Find where the given text appears and provide that cell's center as (x, y) coordinate. 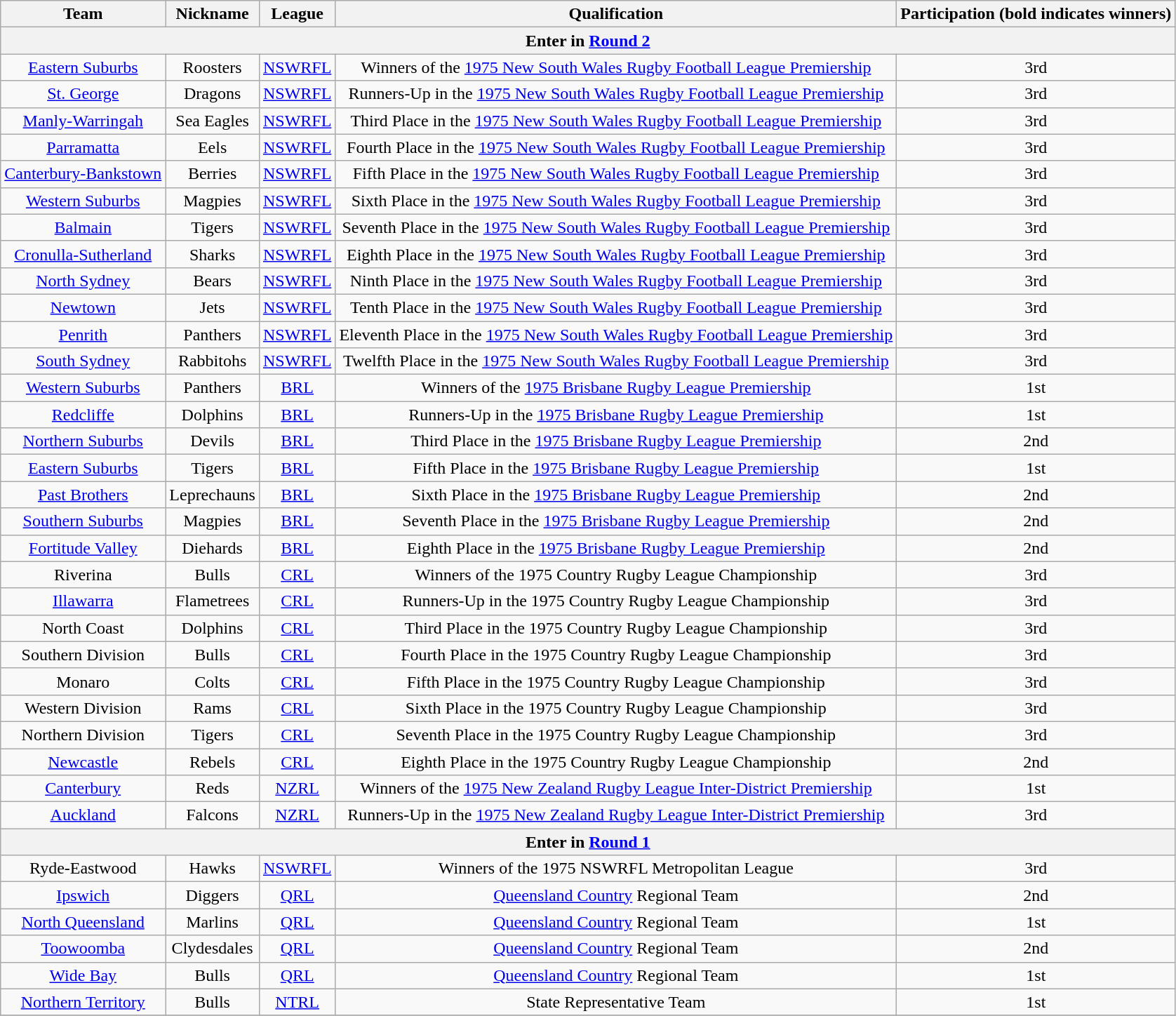
Manly-Warringah (83, 121)
Hawks (213, 869)
Jets (213, 307)
Canterbury (83, 789)
Southern Division (83, 655)
Runners-Up in the 1975 Country Rugby League Championship (616, 601)
North Queensland (83, 922)
Clydesdales (213, 949)
Winners of the 1975 NSWRFL Metropolitan League (616, 869)
Third Place in the 1975 Brisbane Rugby League Premiership (616, 441)
North Coast (83, 628)
Nickname (213, 14)
Rams (213, 708)
Sixth Place in the 1975 Country Rugby League Championship (616, 708)
Diggers (213, 895)
Ninth Place in the 1975 New South Wales Rugby Football League Premiership (616, 281)
Qualification (616, 14)
Southern Suburbs (83, 521)
Toowoomba (83, 949)
North Sydney (83, 281)
St. George (83, 94)
Rebels (213, 761)
State Representative Team (616, 1002)
Dragons (213, 94)
Flametrees (213, 601)
Ryde-Eastwood (83, 869)
Penrith (83, 335)
Runners-Up in the 1975 New South Wales Rugby Football League Premiership (616, 94)
Eighth Place in the 1975 Country Rugby League Championship (616, 761)
Third Place in the 1975 Country Rugby League Championship (616, 628)
Winners of the 1975 New South Wales Rugby Football League Premiership (616, 67)
Wide Bay (83, 975)
Ipswich (83, 895)
Fifth Place in the 1975 New South Wales Rugby Football League Premiership (616, 174)
Parramatta (83, 147)
Rabbitohs (213, 361)
Northern Suburbs (83, 441)
Bears (213, 281)
Team (83, 14)
Winners of the 1975 Brisbane Rugby League Premiership (616, 388)
Sixth Place in the 1975 Brisbane Rugby League Premiership (616, 495)
Past Brothers (83, 495)
Fourth Place in the 1975 New South Wales Rugby Football League Premiership (616, 147)
Newtown (83, 307)
Falcons (213, 815)
Seventh Place in the 1975 Brisbane Rugby League Premiership (616, 521)
Sharks (213, 254)
Eighth Place in the 1975 New South Wales Rugby Football League Premiership (616, 254)
Roosters (213, 67)
Participation (bold indicates winners) (1036, 14)
Runners-Up in the 1975 New Zealand Rugby League Inter-District Premiership (616, 815)
Devils (213, 441)
Berries (213, 174)
Enter in Round 1 (588, 842)
Marlins (213, 922)
Third Place in the 1975 New South Wales Rugby Football League Premiership (616, 121)
Enter in Round 2 (588, 41)
Twelfth Place in the 1975 New South Wales Rugby Football League Premiership (616, 361)
Monaro (83, 681)
Northern Territory (83, 1002)
Newcastle (83, 761)
League (297, 14)
Fifth Place in the 1975 Brisbane Rugby League Premiership (616, 468)
Winners of the 1975 Country Rugby League Championship (616, 575)
Eighth Place in the 1975 Brisbane Rugby League Premiership (616, 548)
Eels (213, 147)
Sea Eagles (213, 121)
Reds (213, 789)
Illawarra (83, 601)
Western Division (83, 708)
South Sydney (83, 361)
Auckland (83, 815)
Cronulla-Sutherland (83, 254)
Sixth Place in the 1975 New South Wales Rugby Football League Premiership (616, 201)
Diehards (213, 548)
Runners-Up in the 1975 Brisbane Rugby League Premiership (616, 415)
Leprechauns (213, 495)
Colts (213, 681)
Canterbury-Bankstown (83, 174)
Seventh Place in the 1975 New South Wales Rugby Football League Premiership (616, 227)
Winners of the 1975 New Zealand Rugby League Inter-District Premiership (616, 789)
Fifth Place in the 1975 Country Rugby League Championship (616, 681)
NTRL (297, 1002)
Fourth Place in the 1975 Country Rugby League Championship (616, 655)
Northern Division (83, 735)
Riverina (83, 575)
Fortitude Valley (83, 548)
Seventh Place in the 1975 Country Rugby League Championship (616, 735)
Eleventh Place in the 1975 New South Wales Rugby Football League Premiership (616, 335)
Tenth Place in the 1975 New South Wales Rugby Football League Premiership (616, 307)
Balmain (83, 227)
Redcliffe (83, 415)
